Determine the (X, Y) coordinate at the center of the cell enclosing the given text.  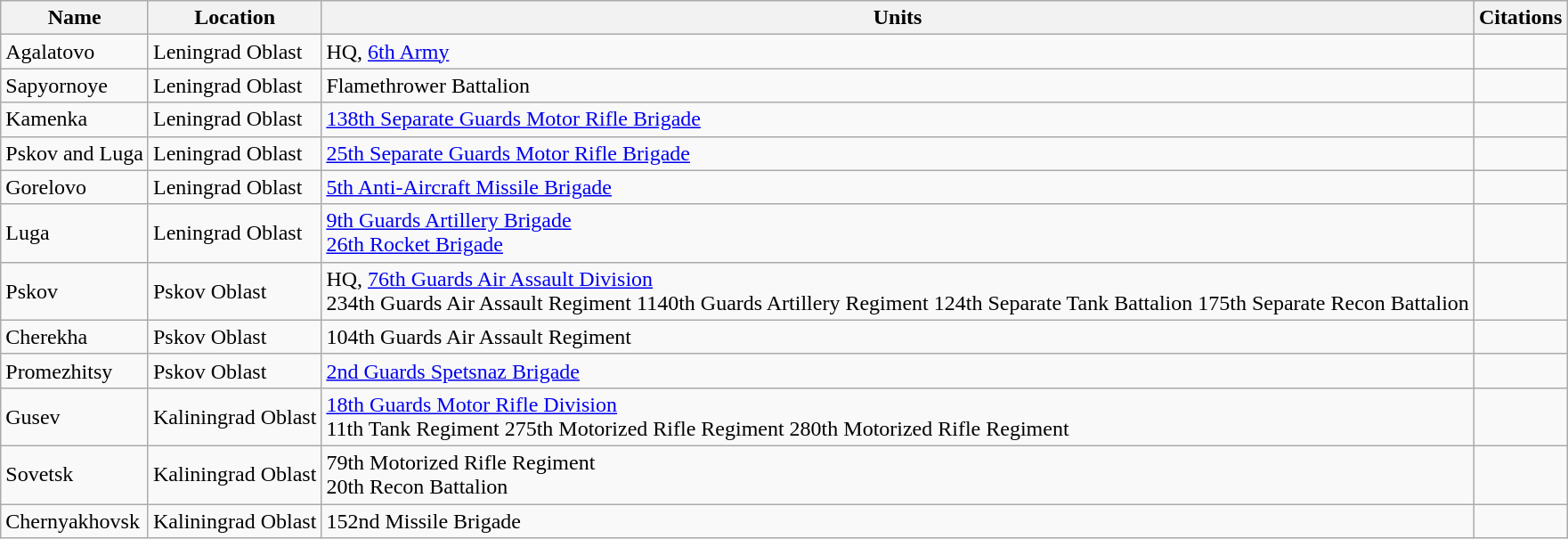
79th Motorized Rifle Regiment20th Recon Battalion (898, 474)
18th Guards Motor Rifle Division11th Tank Regiment 275th Motorized Rifle Regiment 280th Motorized Rifle Regiment (898, 417)
2nd Guards Spetsnaz Brigade (898, 371)
Name (75, 18)
Agalatovo (75, 52)
Gusev (75, 417)
152nd Missile Brigade (898, 521)
Units (898, 18)
9th Guards Artillery Brigade26th Rocket Brigade (898, 233)
Pskov (75, 290)
Chernyakhovsk (75, 521)
Gorelovo (75, 187)
138th Separate Guards Motor Rifle Brigade (898, 119)
5th Anti-Aircraft Missile Brigade (898, 187)
Sapyornoye (75, 86)
Pskov and Luga (75, 153)
Sovetsk (75, 474)
HQ, 6th Army (898, 52)
Location (234, 18)
Flamethrower Battalion (898, 86)
Luga (75, 233)
Cherekha (75, 337)
Citations (1520, 18)
Promezhitsy (75, 371)
25th Separate Guards Motor Rifle Brigade (898, 153)
Kamenka (75, 119)
104th Guards Air Assault Regiment (898, 337)
